Search for the cell housing the specified text and yield its [x, y] center coordinate. 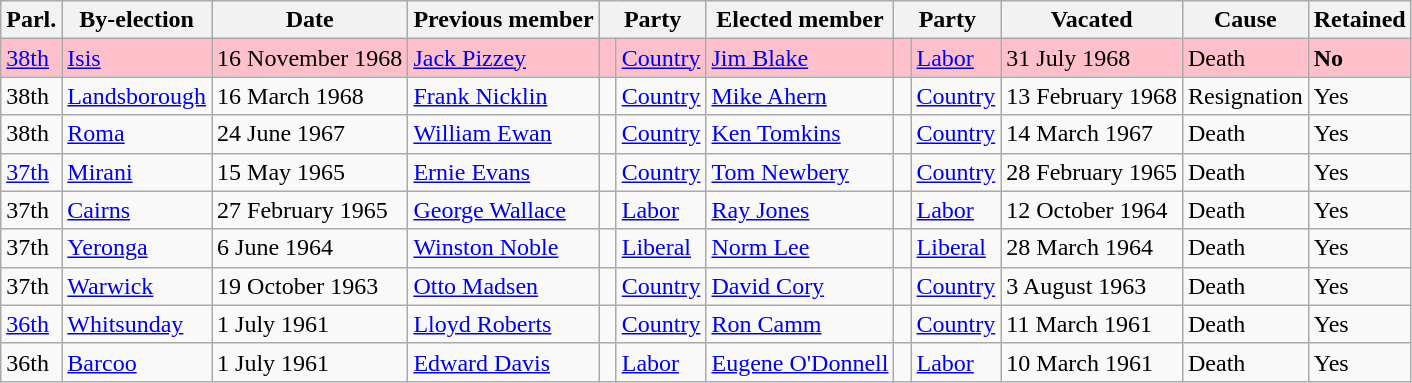
24 June 1967 [310, 134]
3 August 1963 [1092, 286]
Ken Tomkins [800, 134]
Barcoo [137, 362]
Mirani [137, 172]
Isis [137, 58]
David Cory [800, 286]
William Ewan [504, 134]
Whitsunday [137, 324]
Eugene O'Donnell [800, 362]
Warwick [137, 286]
15 May 1965 [310, 172]
28 February 1965 [1092, 172]
12 October 1964 [1092, 210]
Retained [1360, 20]
Mike Ahern [800, 96]
Cause [1245, 20]
16 November 1968 [310, 58]
Edward Davis [504, 362]
Norm Lee [800, 248]
Tom Newbery [800, 172]
Ray Jones [800, 210]
George Wallace [504, 210]
Cairns [137, 210]
Otto Madsen [504, 286]
11 March 1961 [1092, 324]
Winston Noble [504, 248]
Roma [137, 134]
Lloyd Roberts [504, 324]
Resignation [1245, 96]
6 June 1964 [310, 248]
Yeronga [137, 248]
Ernie Evans [504, 172]
13 February 1968 [1092, 96]
28 March 1964 [1092, 248]
Jack Pizzey [504, 58]
19 October 1963 [310, 286]
By-election [137, 20]
14 March 1967 [1092, 134]
Elected member [800, 20]
27 February 1965 [310, 210]
Landsborough [137, 96]
31 July 1968 [1092, 58]
Vacated [1092, 20]
No [1360, 58]
Frank Nicklin [504, 96]
16 March 1968 [310, 96]
Date [310, 20]
10 March 1961 [1092, 362]
Jim Blake [800, 58]
Parl. [32, 20]
Ron Camm [800, 324]
Previous member [504, 20]
